Output the [X, Y] coordinate of the center of the cell containing the given text.  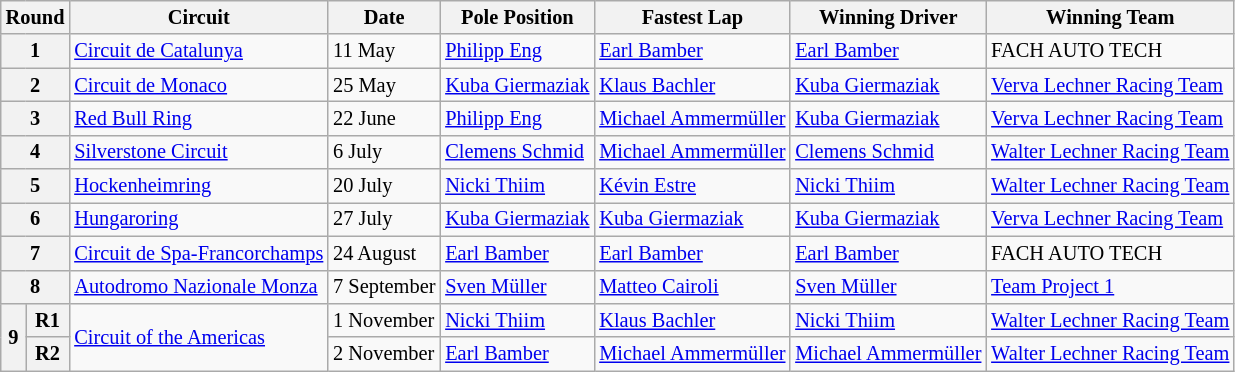
Team Project 1 [1110, 287]
Fastest Lap [692, 17]
Circuit de Catalunya [198, 51]
Matteo Cairoli [692, 287]
Circuit de Spa-Francorchamps [198, 253]
1 November [384, 320]
4 [36, 152]
6 July [384, 152]
Silverstone Circuit [198, 152]
Date [384, 17]
Circuit [198, 17]
2 [36, 85]
25 May [384, 85]
Pole Position [517, 17]
8 [36, 287]
R1 [48, 320]
22 June [384, 118]
Red Bull Ring [198, 118]
1 [36, 51]
Circuit de Monaco [198, 85]
Autodromo Nazionale Monza [198, 287]
Circuit of the Americas [198, 336]
6 [36, 219]
27 July [384, 219]
5 [36, 186]
Round [36, 17]
7 September [384, 287]
9 [14, 336]
2 November [384, 354]
20 July [384, 186]
11 May [384, 51]
Hungaroring [198, 219]
Winning Team [1110, 17]
24 August [384, 253]
Winning Driver [888, 17]
7 [36, 253]
Hockenheimring [198, 186]
3 [36, 118]
R2 [48, 354]
Kévin Estre [692, 186]
